Pinpoint the cell where the given text exists, returning its [X, Y] midpoint coordinate. 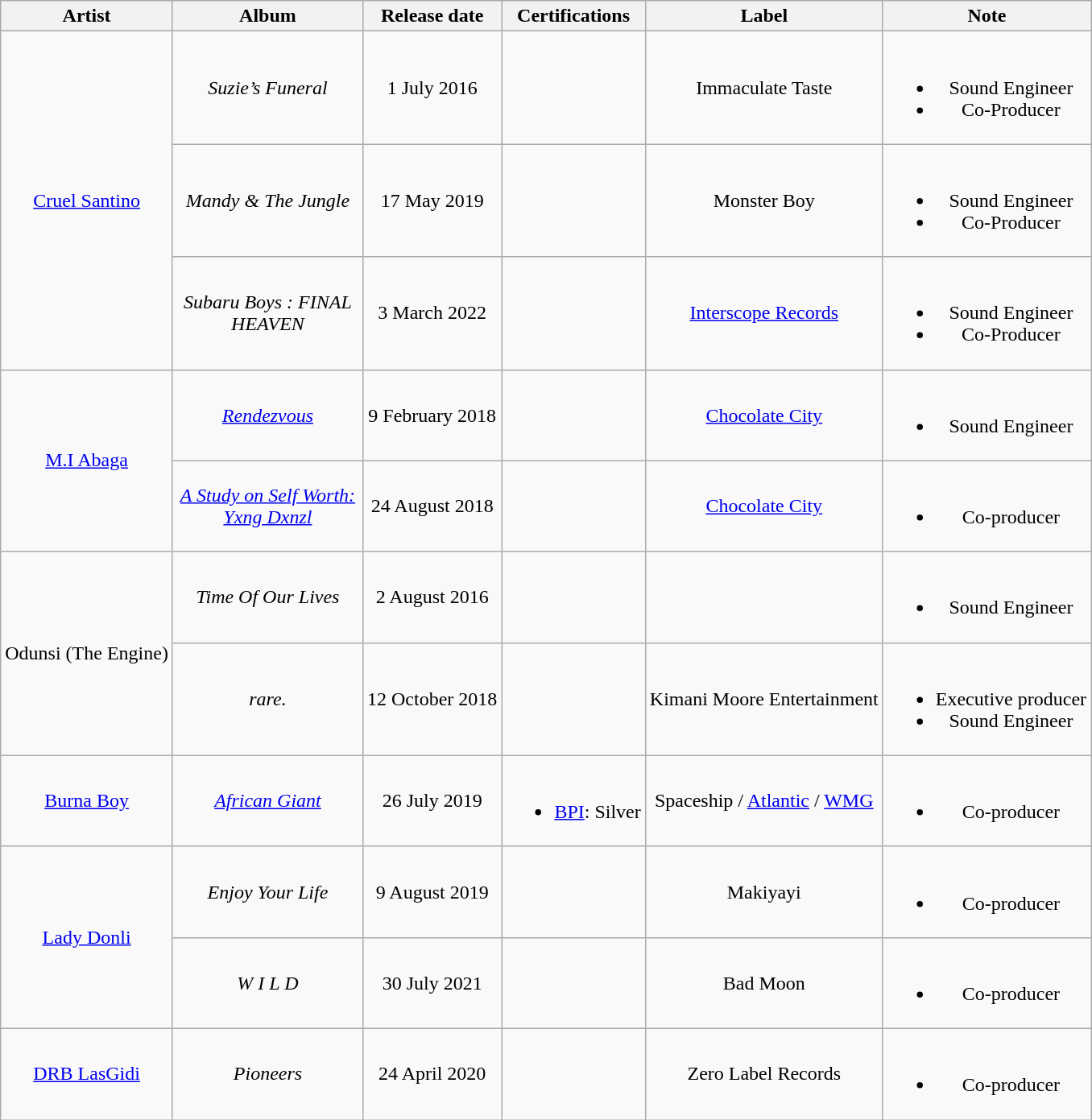
W I L D [267, 982]
Label [763, 16]
24 August 2018 [432, 506]
BPI: Silver [573, 800]
Monster Boy [763, 200]
Time Of Our Lives [267, 597]
Burna Boy [87, 800]
Kimani Moore Entertainment [763, 699]
Makiyayi [763, 892]
24 April 2020 [432, 1074]
Bad Moon [763, 982]
Subaru Boys : FINAL HEAVEN [267, 313]
Pioneers [267, 1074]
1 July 2016 [432, 88]
2 August 2016 [432, 597]
12 October 2018 [432, 699]
African Giant [267, 800]
17 May 2019 [432, 200]
Immaculate Taste [763, 88]
Lady Donli [87, 937]
rare. [267, 699]
26 July 2019 [432, 800]
Zero Label Records [763, 1074]
Enjoy Your Life [267, 892]
Certifications [573, 16]
M.I Abaga [87, 461]
30 July 2021 [432, 982]
Artist [87, 16]
Interscope Records [763, 313]
Note [987, 16]
9 February 2018 [432, 415]
Odunsi (The Engine) [87, 654]
A Study on Self Worth: Yxng Dxnzl [267, 506]
Spaceship / Atlantic / WMG [763, 800]
DRB LasGidi [87, 1074]
Executive producerSound Engineer [987, 699]
3 March 2022 [432, 313]
Rendezvous [267, 415]
Album [267, 16]
Suzie’s Funeral [267, 88]
Mandy & The Jungle [267, 200]
9 August 2019 [432, 892]
Cruel Santino [87, 200]
Release date [432, 16]
